Find where the given text appears and provide that cell's center as (x, y) coordinate. 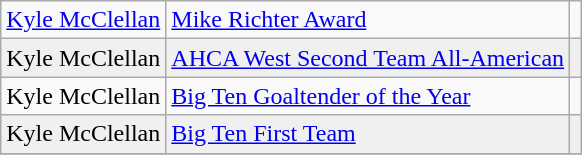
AHCA West Second Team All-American (368, 58)
Big Ten Goaltender of the Year (368, 96)
Big Ten First Team (368, 134)
Mike Richter Award (368, 20)
